Return the [x, y] coordinate for the center point of the cell that contains the specified text.  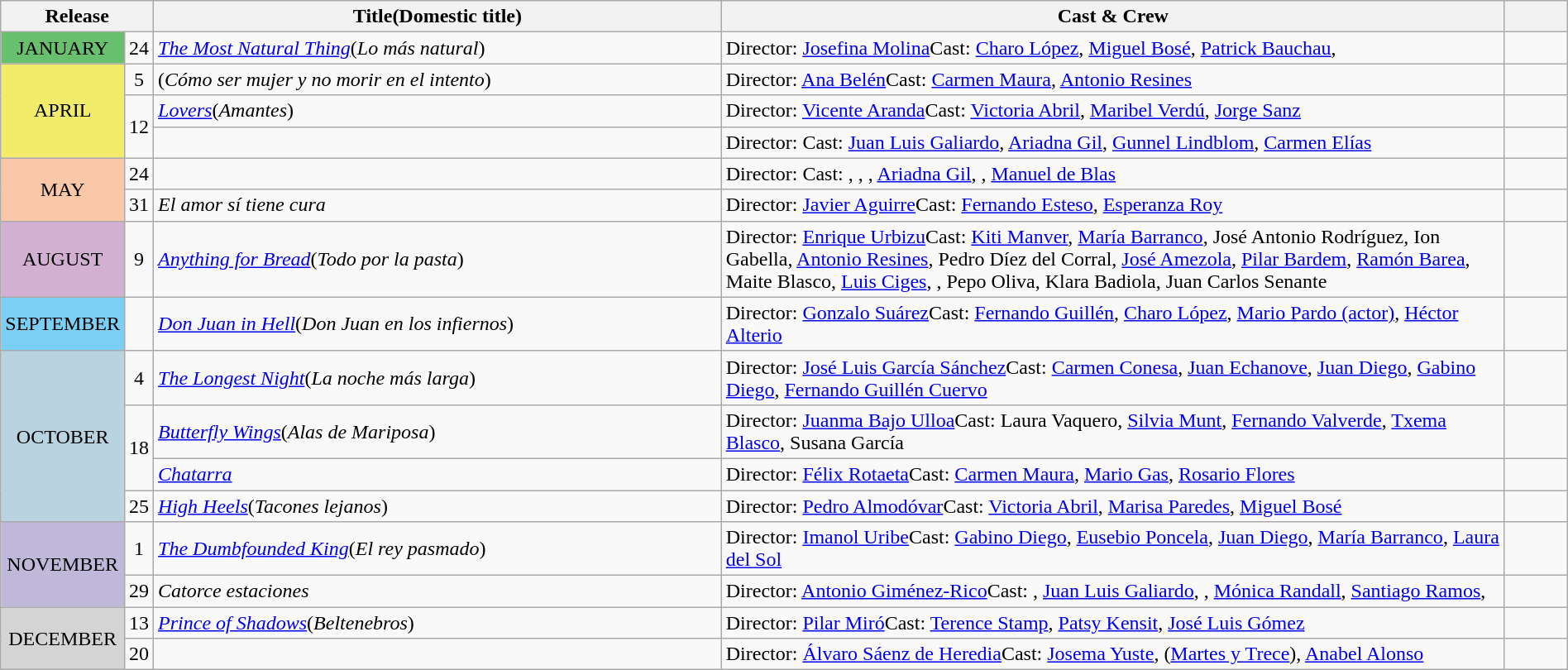
Director: Pilar MiróCast: Terence Stamp, Patsy Kensit, José Luis Gómez [1113, 623]
Chatarra [438, 474]
Director: Cast: Juan Luis Galiardo, Ariadna Gil, Gunnel Lindblom, Carmen Elías [1113, 142]
13 [139, 623]
JANUARY [63, 48]
Cast & Crew [1113, 17]
Director: Javier AguirreCast: Fernando Esteso, Esperanza Roy [1113, 205]
El amor sí tiene cura [438, 205]
Director: Pedro AlmodóvarCast: Victoria Abril, Marisa Paredes, Miguel Bosé [1113, 505]
Director: Cast: , , , Ariadna Gil, , Manuel de Blas [1113, 174]
Director: Antonio Giménez-RicoCast: , Juan Luis Galiardo, , Mónica Randall, Santiago Ramos, [1113, 591]
MAY [63, 189]
SEPTEMBER [63, 324]
12 [139, 127]
DECEMBER [63, 639]
Director: Imanol UribeCast: Gabino Diego, Eusebio Poncela, Juan Diego, María Barranco, Laura del Sol [1113, 549]
AUGUST [63, 259]
5 [139, 79]
4 [139, 377]
Director: Juanma Bajo UlloaCast: Laura Vaquero, Silvia Munt, Fernando Valverde, Txema Blasco, Susana García [1113, 432]
Director: José Luis García SánchezCast: Carmen Conesa, Juan Echanove, Juan Diego, Gabino Diego, Fernando Guillén Cuervo [1113, 377]
Director: Josefina MolinaCast: Charo López, Miguel Bosé, Patrick Bauchau, [1113, 48]
25 [139, 505]
1 [139, 549]
Anything for Bread(Todo por la pasta) [438, 259]
The Dumbfounded King(El rey pasmado) [438, 549]
Director: Gonzalo SuárezCast: Fernando Guillén, Charo López, Mario Pardo (actor), Héctor Alterio [1113, 324]
20 [139, 654]
Release [78, 17]
(Cómo ser mujer y no morir en el intento) [438, 79]
APRIL [63, 111]
NOVEMBER [63, 564]
Catorce estaciones [438, 591]
Director: Vicente ArandaCast: Victoria Abril, Maribel Verdú, Jorge Sanz [1113, 111]
31 [139, 205]
High Heels(Tacones lejanos) [438, 505]
29 [139, 591]
Director: Ana BelénCast: Carmen Maura, Antonio Resines [1113, 79]
Lovers(Amantes) [438, 111]
Prince of Shadows(Beltenebros) [438, 623]
18 [139, 447]
Director: Félix RotaetaCast: Carmen Maura, Mario Gas, Rosario Flores [1113, 474]
OCTOBER [63, 436]
Director: Álvaro Sáenz de HerediaCast: Josema Yuste, (Martes y Trece), Anabel Alonso [1113, 654]
9 [139, 259]
Don Juan in Hell(Don Juan en los infiernos) [438, 324]
The Most Natural Thing(Lo más natural) [438, 48]
The Longest Night(La noche más larga) [438, 377]
Title(Domestic title) [438, 17]
Butterfly Wings(Alas de Mariposa) [438, 432]
